Return the (X, Y) coordinate for the center point of the cell that contains the specified text.  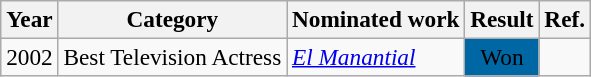
2002 (30, 57)
Won (502, 57)
Year (30, 19)
El Manantial (376, 57)
Result (502, 19)
Ref. (564, 19)
Nominated work (376, 19)
Category (172, 19)
Best Television Actress (172, 57)
